Search for the cell housing the specified text and yield its (x, y) center coordinate. 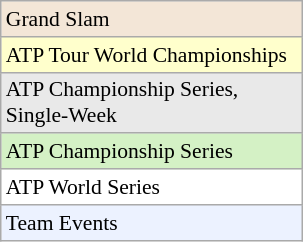
ATP Championship Series (152, 152)
Grand Slam (152, 19)
ATP Championship Series, Single-Week (152, 102)
ATP Tour World Championships (152, 55)
Team Events (152, 223)
ATP World Series (152, 187)
